Output the (X, Y) coordinate of the center of the cell containing the given text.  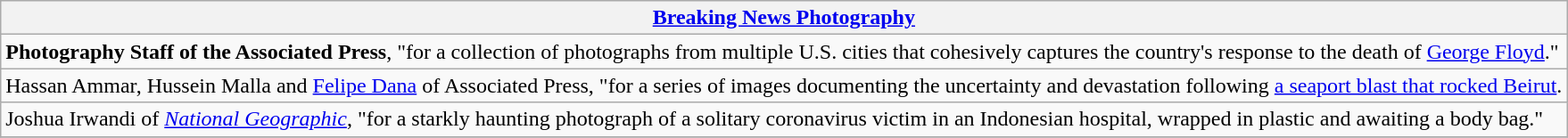
Breaking News Photography (784, 18)
